Return (X, Y) of the center of cell containing provided text 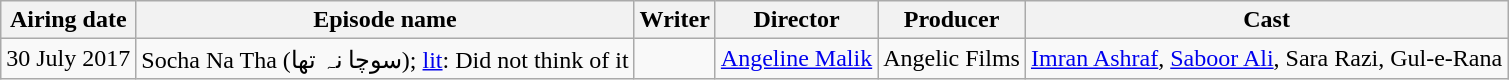
Producer (952, 20)
Cast (1266, 20)
Socha Na Tha (سوچا نہ تھا); lit: Did not think of it (385, 59)
30 July 2017 (68, 59)
Angelic Films (952, 59)
Director (796, 20)
Imran Ashraf, Saboor Ali, Sara Razi, Gul-e-Rana (1266, 59)
Writer (674, 20)
Angeline Malik (796, 59)
Airing date (68, 20)
Episode name (385, 20)
